Extract the [x, y] coordinate from the center of the cell holding the provided text.  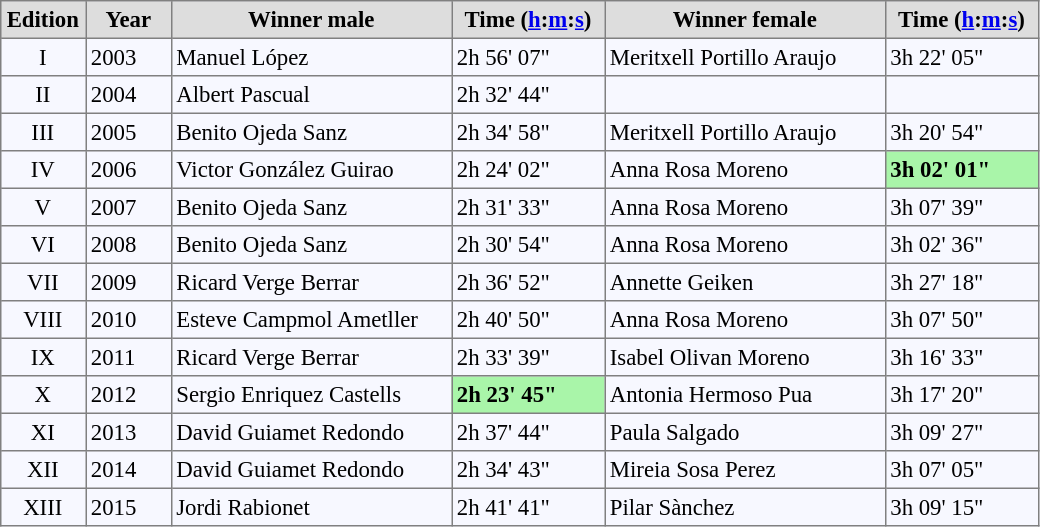
Annette Geiken [744, 282]
2h 56' 07" [528, 57]
XI [43, 432]
IV [43, 170]
3h 22' 05" [962, 57]
3h 16' 33" [962, 357]
Esteve Campmol Ametller [311, 320]
Sergio Enriquez Castells [311, 395]
II [43, 95]
2010 [129, 320]
2009 [129, 282]
III [43, 132]
Isabel Olivan Moreno [744, 357]
XII [43, 470]
2h 36' 52" [528, 282]
3h 20' 54" [962, 132]
3h 02' 36" [962, 245]
Edition [43, 20]
Year [129, 20]
3h 27' 18" [962, 282]
2h 31' 33" [528, 207]
2h 40' 50" [528, 320]
I [43, 57]
Pilar Sànchez [744, 507]
2003 [129, 57]
V [43, 207]
2013 [129, 432]
2005 [129, 132]
2h 30' 54" [528, 245]
2h 33' 39" [528, 357]
3h 07' 05" [962, 470]
VIII [43, 320]
2008 [129, 245]
2h 32' 44" [528, 95]
Manuel López [311, 57]
3h 07' 50" [962, 320]
3h 09' 15" [962, 507]
Mireia Sosa Perez [744, 470]
2h 24' 02" [528, 170]
2h 34' 43" [528, 470]
2012 [129, 395]
Victor González Guirao [311, 170]
2006 [129, 170]
X [43, 395]
2004 [129, 95]
3h 07' 39" [962, 207]
Winner male [311, 20]
2h 41' 41" [528, 507]
Jordi Rabionet [311, 507]
2h 23' 45" [528, 395]
VII [43, 282]
XIII [43, 507]
3h 09' 27" [962, 432]
2h 37' 44" [528, 432]
2h 34' 58" [528, 132]
VI [43, 245]
Antonia Hermoso Pua [744, 395]
Albert Pascual [311, 95]
Paula Salgado [744, 432]
2015 [129, 507]
2011 [129, 357]
Winner female [744, 20]
2014 [129, 470]
3h 17' 20" [962, 395]
2007 [129, 207]
IX [43, 357]
3h 02' 01" [962, 170]
